Capture the cell that displays the provided text and extract its (X, Y) central coordinate. 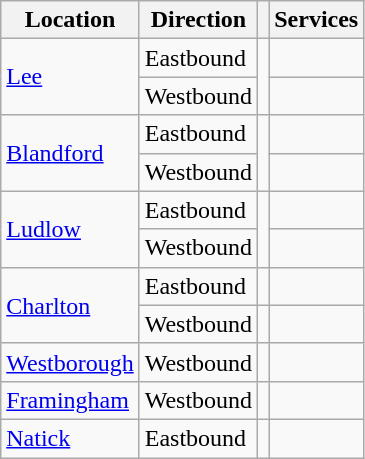
Lee (70, 77)
Charlton (70, 305)
Westborough (70, 362)
Blandford (70, 153)
Location (70, 20)
Direction (198, 20)
Natick (70, 438)
Framingham (70, 400)
Services (316, 20)
Ludlow (70, 229)
